Identify which cell holds the provided text, then report its (x, y) central coordinate. 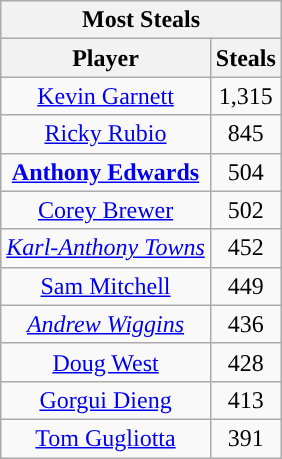
Tom Gugliotta (106, 438)
1,315 (246, 96)
413 (246, 400)
Corey Brewer (106, 210)
Anthony Edwards (106, 172)
Karl-Anthony Towns (106, 248)
502 (246, 210)
Player (106, 58)
504 (246, 172)
Sam Mitchell (106, 286)
428 (246, 362)
436 (246, 324)
Steals (246, 58)
449 (246, 286)
845 (246, 134)
452 (246, 248)
Most Steals (142, 20)
Ricky Rubio (106, 134)
Kevin Garnett (106, 96)
Doug West (106, 362)
Andrew Wiggins (106, 324)
Gorgui Dieng (106, 400)
391 (246, 438)
